Pinpoint the cell where the given text exists, returning its (X, Y) midpoint coordinate. 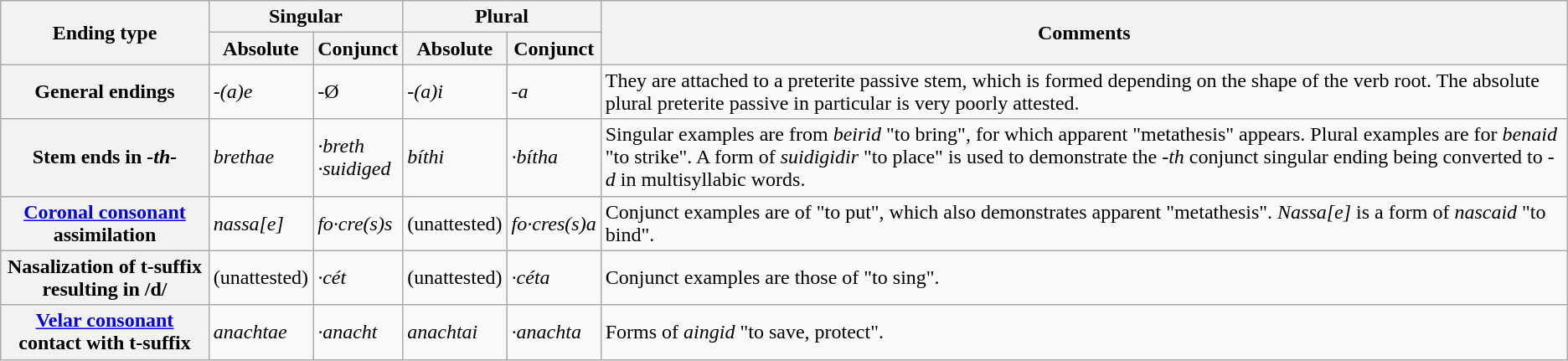
fo·cre(s)s (358, 223)
Stem ends in -th- (106, 157)
Coronal consonant assimilation (106, 223)
Nasalization of t-suffix resulting in /d/ (106, 278)
Singular (305, 17)
·breth ·suidiged (358, 157)
nassa[e] (260, 223)
-Ø (358, 92)
fo·cres(s)a (554, 223)
bíthi (455, 157)
·anachta (554, 332)
anachtai (455, 332)
·bítha (554, 157)
·anacht (358, 332)
General endings (106, 92)
Plural (503, 17)
Conjunct examples are of "to put", which also demonstrates apparent "metathesis". Nassa[e] is a form of nascaid "to bind". (1084, 223)
-(a)e (260, 92)
Ending type (106, 33)
Comments (1084, 33)
·cét (358, 278)
Velar consonant contact with t-suffix (106, 332)
anachtae (260, 332)
-a (554, 92)
brethae (260, 157)
·céta (554, 278)
-(a)i (455, 92)
Forms of aingid "to save, protect". (1084, 332)
Conjunct examples are those of "to sing". (1084, 278)
